Detect which cell encompasses the target text, then output its [X, Y] center coordinate. 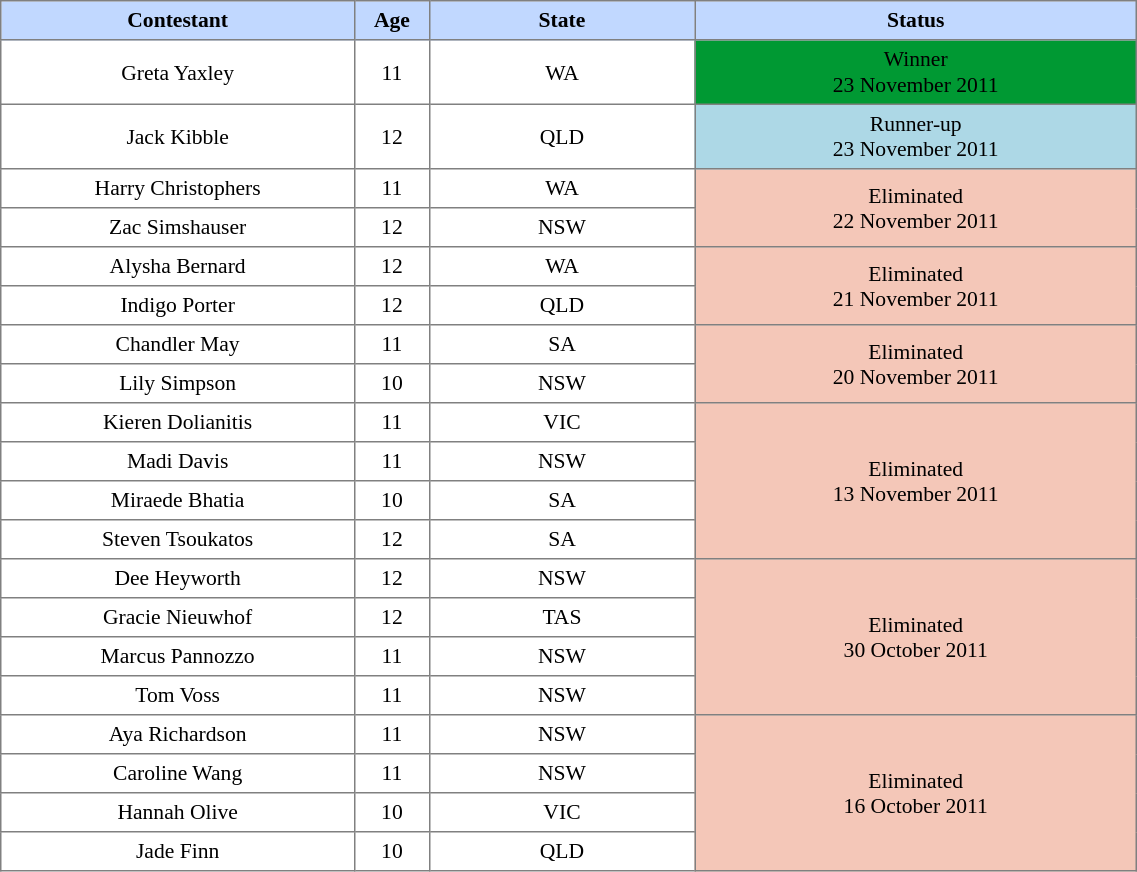
Gracie Nieuwhof [178, 618]
Tom Voss [178, 696]
Lily Simpson [178, 384]
TAS [562, 618]
Contestant [178, 20]
Indigo Porter [178, 306]
Dee Heyworth [178, 578]
Greta Yaxley [178, 72]
Aya Richardson [178, 734]
Eliminated21 November 2011 [916, 286]
Hannah Olive [178, 812]
Zac Simshauser [178, 228]
Steven Tsoukatos [178, 540]
Age [392, 20]
Miraede Bhatia [178, 500]
Jack Kibble [178, 136]
Eliminated16 October 2011 [916, 793]
Eliminated20 November 2011 [916, 364]
Eliminated13 November 2011 [916, 481]
Jade Finn [178, 852]
Caroline Wang [178, 774]
Runner-up23 November 2011 [916, 136]
Marcus Pannozzo [178, 656]
Kieren Dolianitis [178, 422]
Winner23 November 2011 [916, 72]
Chandler May [178, 344]
State [562, 20]
Eliminated30 October 2011 [916, 637]
Alysha Bernard [178, 266]
Harry Christophers [178, 188]
Status [916, 20]
Madi Davis [178, 462]
Eliminated22 November 2011 [916, 208]
